Locate the cell with the specified text and output its [X, Y] center coordinate. 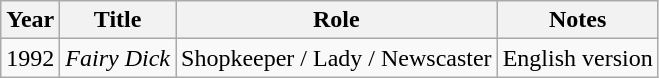
Notes [578, 20]
Shopkeeper / Lady / Newscaster [337, 58]
Role [337, 20]
English version [578, 58]
Year [30, 20]
Fairy Dick [118, 58]
1992 [30, 58]
Title [118, 20]
